From the cell containing the given text, extract its center point as [X, Y] coordinate. 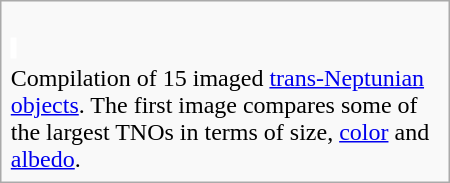
Compilation of 15 imaged trans-Neptunian objects. The first image compares some of the largest TNOs in terms of size, color and albedo. [224, 118]
